Provide the (X, Y) coordinate of the cell's center where the given text is located.  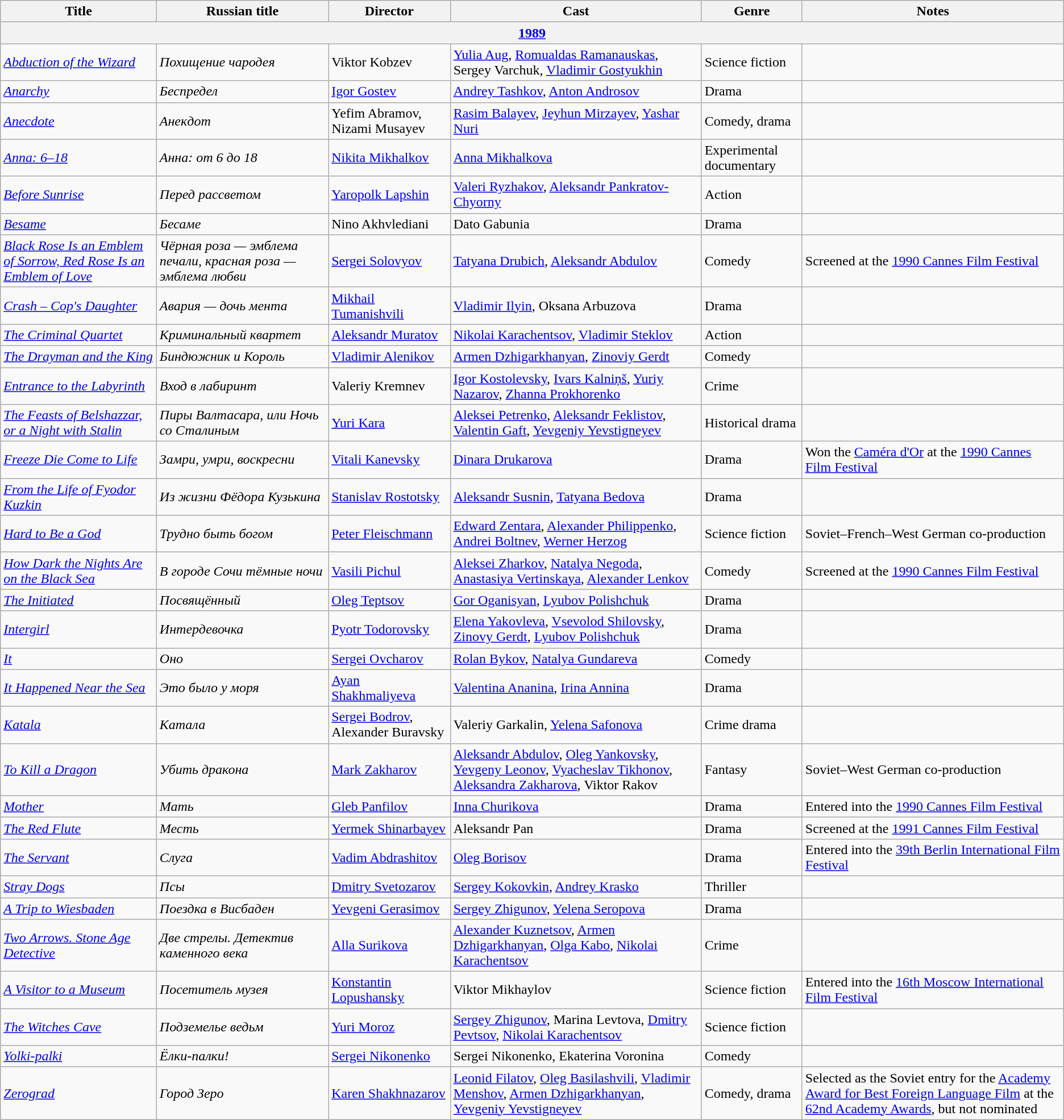
1989 (532, 33)
It (78, 659)
The Feasts of Belshazzar, or a Night with Stalin (78, 423)
Katala (78, 725)
Sergey Zhigunov, Marina Levtova, Dmitry Pevtsov, Nikolai Karachentsov (576, 1027)
Entered into the 39th Berlin International Film Festival (933, 857)
Yefim Abramov, Nizami Musayev (389, 120)
Посетитель музея (242, 990)
Dmitry Svetozarov (389, 886)
Анекдот (242, 120)
Viktor Kobzev (389, 63)
Yuri Kara (389, 423)
Stray Dogs (78, 886)
Aleksandr Abdulov, Oleg Yankovsky, Yevgeny Leonov, Vyacheslav Tikhonov, Aleksandra Zakharova, Viktor Rakov (576, 769)
Sergei Solovyov (389, 261)
Убить дракона (242, 769)
Hard to Be a God (78, 534)
Valeri Ryzhakov, Aleksandr Pankratov-Chyorny (576, 194)
The Servant (78, 857)
Слуга (242, 857)
A Visitor to a Museum (78, 990)
Title (78, 11)
Selected as the Soviet entry for the Academy Award for Best Foreign Language Film at the 62nd Academy Awards, but not nominated (933, 1093)
Soviet–West German co-production (933, 769)
Historical drama (751, 423)
Две стрелы. Детектив каменного века (242, 946)
Screened at the 1991 Cannes Film Festival (933, 828)
Abduction of the Wizard (78, 63)
From the Life of Fyodor Kuzkin (78, 497)
Чёрная роза — эмблема печали, красная роза — эмблема любви (242, 261)
Поездка в Висбаден (242, 909)
Black Rose Is an Emblem of Sorrow, Red Rose Is an Emblem of Love (78, 261)
Yulia Aug, Romualdas Ramanauskas, Sergey Varchuk, Vladimir Gostyukhin (576, 63)
Dinara Drukarova (576, 460)
Mikhail Tumanishvili (389, 306)
Aleksandr Muratov (389, 335)
Nikita Mikhalkov (389, 158)
Crash – Cop's Daughter (78, 306)
Ёлки-палки! (242, 1056)
Anecdote (78, 120)
Vasili Pichul (389, 571)
A Trip to Wiesbaden (78, 909)
Sergei Ovcharov (389, 659)
Пиры Валтасара, или Ночь со Сталиным (242, 423)
Russian title (242, 11)
Похищение чародея (242, 63)
The Witches Cave (78, 1027)
Armen Dzhigarkhanyan, Zinoviy Gerdt (576, 356)
To Kill a Dragon (78, 769)
Vitali Kanevsky (389, 460)
Mother (78, 806)
Fantasy (751, 769)
Замри, умри, воскресни (242, 460)
Viktor Mikhaylov (576, 990)
Before Sunrise (78, 194)
Intergirl (78, 630)
Посвящённый (242, 600)
В городе Сочи тёмные ночи (242, 571)
Director (389, 11)
Entered into the 1990 Cannes Film Festival (933, 806)
Elena Yakovleva, Vsevolod Shilovsky, Zinovy Gerdt, Lyubov Polishchuk (576, 630)
Sergey Zhigunov, Yelena Seropova (576, 909)
Leonid Filatov, Oleg Basilashvili, Vladimir Menshov, Armen Dzhigarkhanyan, Yevgeniy Yevstigneyev (576, 1093)
Бесаме (242, 224)
Alexander Kuznetsov, Armen Dzhigarkhanyan, Olga Kabo, Nikolai Karachentsov (576, 946)
Vladimir Alenikov (389, 356)
Интердевочка (242, 630)
Биндюжник и Король (242, 356)
Igor Gostev (389, 91)
Tatyana Drubich, Aleksandr Abdulov (576, 261)
The Drayman and the King (78, 356)
Nino Akhvlediani (389, 224)
Мать (242, 806)
Valeriy Garkalin, Yelena Safonova (576, 725)
Freeze Die Come to Life (78, 460)
Беспредел (242, 91)
It Happened Near the Sea (78, 688)
Yaropolk Lapshin (389, 194)
Karen Shakhnazarov (389, 1093)
How Dark the Nights Are on the Black Sea (78, 571)
Valentina Ananina, Irina Annina (576, 688)
Gleb Panfilov (389, 806)
Месть (242, 828)
Sergei Bodrov, Alexander Buravsky (389, 725)
Cast (576, 11)
Оно (242, 659)
Nikolai Karachentsov, Vladimir Steklov (576, 335)
Soviet–French–West German co-production (933, 534)
Anarchy (78, 91)
Sergey Kokovkin, Andrey Krasko (576, 886)
Это было у моря (242, 688)
Alla Surikova (389, 946)
Stanislav Rostotsky (389, 497)
Gor Oganisyan, Lyubov Polishchuk (576, 600)
Mark Zakharov (389, 769)
Two Arrows. Stone Age Detective (78, 946)
Won the Caméra d'Or at the 1990 Cannes Film Festival (933, 460)
Vadim Abdrashitov (389, 857)
Anna Mikhalkova (576, 158)
Konstantin Lopushansky (389, 990)
Zerograd (78, 1093)
Notes (933, 11)
Sergei Nikonenko (389, 1056)
Oleg Borisov (576, 857)
Experimental documentary (751, 158)
Dato Gabunia (576, 224)
Авария — дочь мента (242, 306)
Crime drama (751, 725)
Yermek Shinarbayev (389, 828)
Peter Fleischmann (389, 534)
Псы (242, 886)
Genre (751, 11)
Besame (78, 224)
Город Зеро (242, 1093)
Edward Zentara, Alexander Philippenko, Andrei Boltnev, Werner Herzog (576, 534)
Valeriy Kremnev (389, 385)
Anna: 6–18 (78, 158)
Entrance to the Labyrinth (78, 385)
Oleg Teptsov (389, 600)
Катала (242, 725)
Entered into the 16th Moscow International Film Festival (933, 990)
Sergei Nikonenko, Ekaterina Voronina (576, 1056)
Aleksei Zharkov, Natalya Negoda, Anastasiya Vertinskaya, Alexander Lenkov (576, 571)
Igor Kostolevsky, Ivars Kalniņš, Yuriy Nazarov, Zhanna Prokhorenko (576, 385)
Aleksei Petrenko, Aleksandr Feklistov, Valentin Gaft, Yevgeniy Yevstigneyev (576, 423)
Rasim Balayev, Jeyhun Mirzayev, Yashar Nuri (576, 120)
Yolki-palki (78, 1056)
Вход в лабиринт (242, 385)
Pyotr Todorovsky (389, 630)
Криминальный квартет (242, 335)
Перед рассветом (242, 194)
Подземелье ведьм (242, 1027)
Из жизни Фёдора Кузькина (242, 497)
Yevgeni Gerasimov (389, 909)
The Red Flute (78, 828)
Inna Churikova (576, 806)
The Initiated (78, 600)
Rolan Bykov, Natalya Gundareva (576, 659)
Vladimir Ilyin, Oksana Arbuzova (576, 306)
The Criminal Quartet (78, 335)
Трудно быть богом (242, 534)
Yuri Moroz (389, 1027)
Andrey Tashkov, Anton Androsov (576, 91)
Анна: от 6 до 18 (242, 158)
Aleksandr Pan (576, 828)
Ayan Shakhmaliyeva (389, 688)
Aleksandr Susnin, Tatyana Bedova (576, 497)
Thriller (751, 886)
